Return [x, y] of the center of cell containing provided text 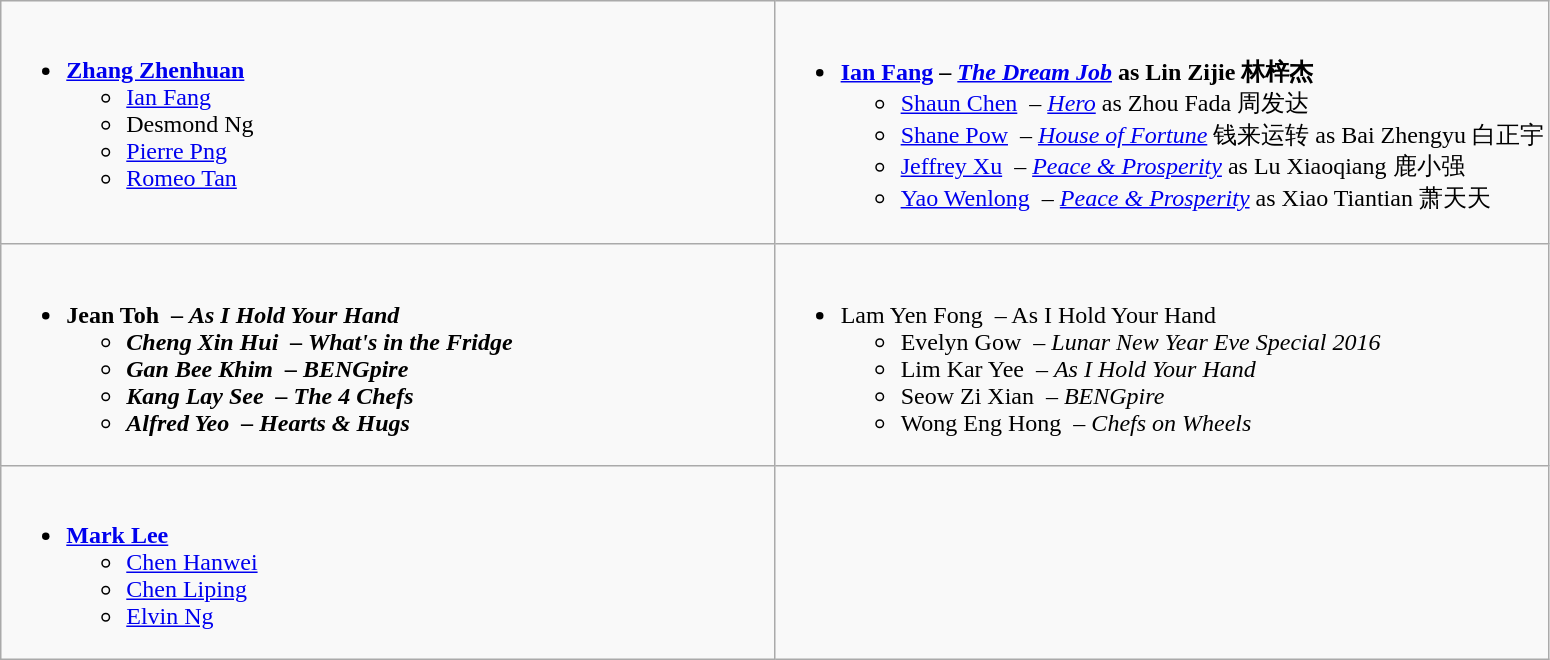
Zhang ZhenhuanIan FangDesmond NgPierre PngRomeo Tan [388, 123]
Mark LeeChen HanweiChen Liping Elvin Ng [388, 562]
Jean Toh – As I Hold Your HandCheng Xin Hui – What's in the FridgeGan Bee Khim – BENGpireKang Lay See – The 4 ChefsAlfred Yeo – Hearts & Hugs [388, 354]
